Find where the given text appears and provide that cell's center as [X, Y] coordinate. 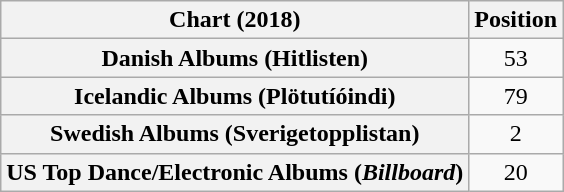
53 [516, 58]
20 [516, 172]
Icelandic Albums (Plötutíóindi) [235, 96]
Swedish Albums (Sverigetopplistan) [235, 134]
Danish Albums (Hitlisten) [235, 58]
Position [516, 20]
US Top Dance/Electronic Albums (Billboard) [235, 172]
79 [516, 96]
2 [516, 134]
Chart (2018) [235, 20]
